Pinpoint the cell where the given text exists, returning its [x, y] midpoint coordinate. 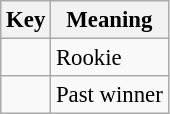
Rookie [110, 58]
Past winner [110, 95]
Meaning [110, 20]
Key [26, 20]
